Capture the cell that displays the provided text and extract its (x, y) central coordinate. 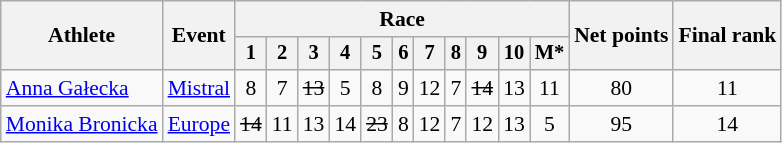
Event (199, 36)
6 (404, 54)
10 (514, 54)
Anna Gałecka (82, 88)
Monika Bronicka (82, 124)
Athlete (82, 36)
Net points (621, 36)
Race (402, 19)
Europe (199, 124)
80 (621, 88)
Mistral (199, 88)
M* (550, 54)
2 (282, 54)
4 (345, 54)
3 (314, 54)
1 (251, 54)
Final rank (727, 36)
95 (621, 124)
23 (377, 124)
